Search for the cell housing the specified text and yield its [x, y] center coordinate. 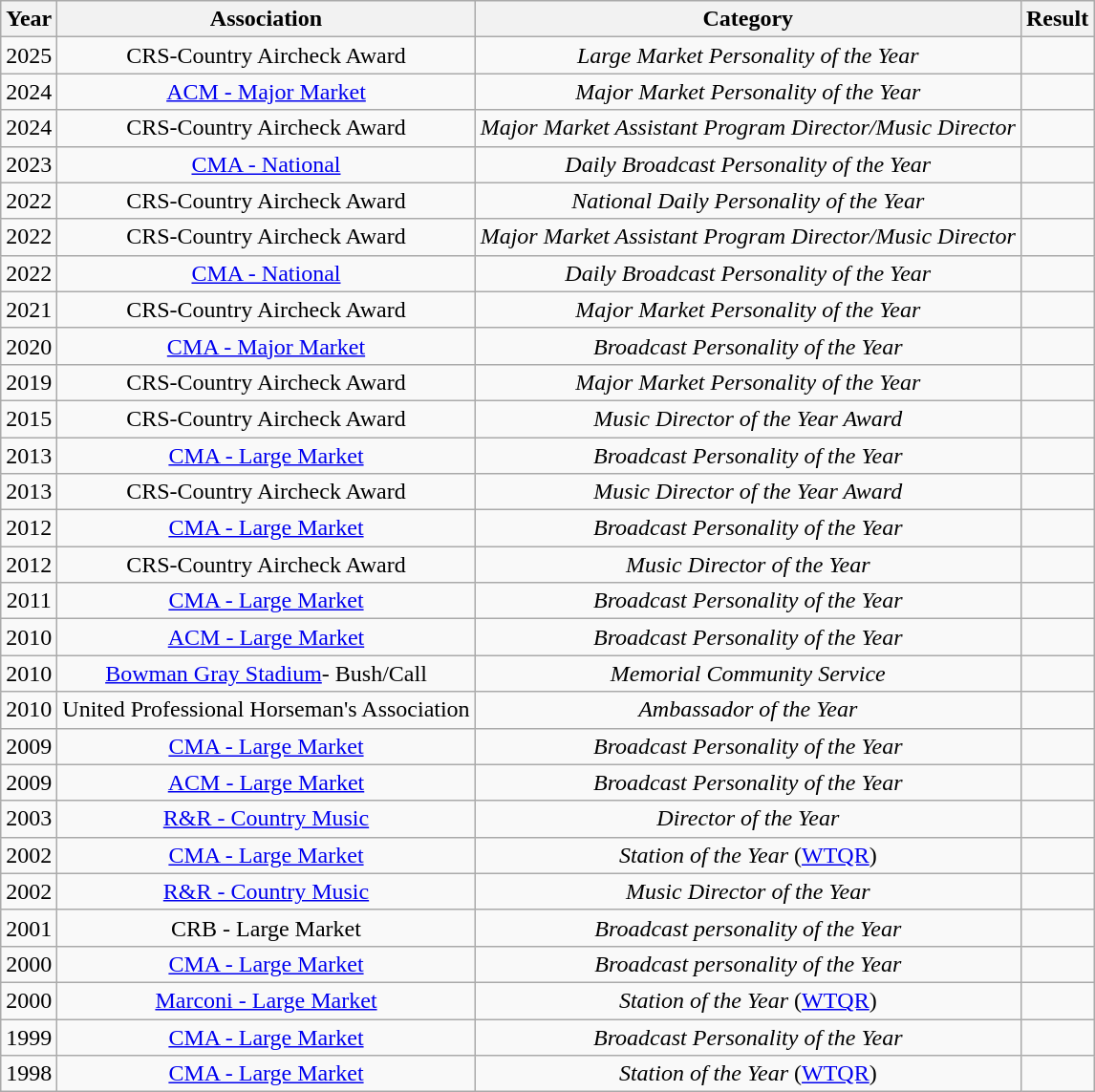
2019 [29, 382]
2015 [29, 418]
2001 [29, 928]
2021 [29, 310]
Bowman Gray Stadium- Bush/Call [266, 674]
Marconi - Large Market [266, 1000]
CRB - Large Market [266, 928]
Result [1057, 19]
2025 [29, 55]
1999 [29, 1037]
ACM - Major Market [266, 92]
2003 [29, 819]
Director of the Year [747, 819]
Large Market Personality of the Year [747, 55]
1998 [29, 1074]
Year [29, 19]
United Professional Horseman's Association [266, 710]
2023 [29, 164]
Association [266, 19]
National Daily Personality of the Year [747, 201]
Ambassador of the Year [747, 710]
Category [747, 19]
CMA - Major Market [266, 346]
2011 [29, 601]
2020 [29, 346]
Memorial Community Service [747, 674]
